Detect which cell encompasses the target text, then output its [X, Y] center coordinate. 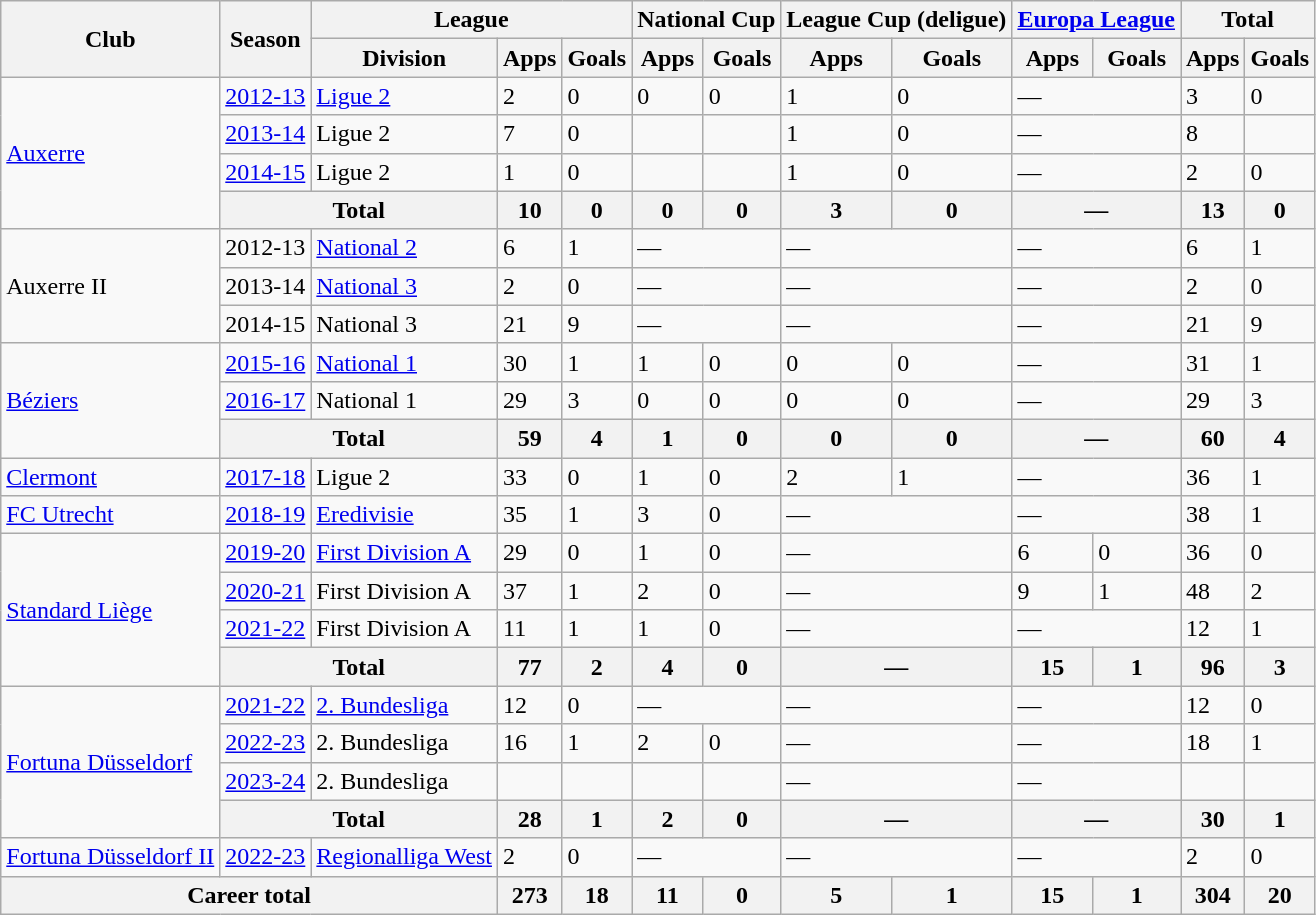
Fortuna Düsseldorf [110, 762]
National 2 [404, 248]
2020-21 [266, 591]
77 [529, 667]
13 [1212, 210]
8 [1212, 134]
28 [529, 819]
304 [1212, 895]
273 [529, 895]
16 [529, 743]
31 [1212, 362]
Auxerre [110, 153]
Europa League [1096, 20]
10 [529, 210]
Fortuna Düsseldorf II [110, 857]
2023-24 [266, 781]
2015-16 [266, 362]
Career total [250, 895]
Division [404, 58]
48 [1212, 591]
2017-18 [266, 477]
FC Utrecht [110, 515]
Regionalliga West [404, 857]
Season [266, 39]
5 [836, 895]
National Cup [706, 20]
59 [529, 438]
League Cup (deligue) [896, 20]
38 [1212, 515]
Clermont [110, 477]
2019-20 [266, 553]
Béziers [110, 400]
7 [529, 134]
33 [529, 477]
Standard Liège [110, 610]
2018-19 [266, 515]
Club [110, 39]
35 [529, 515]
League [472, 20]
2016-17 [266, 400]
60 [1212, 438]
96 [1212, 667]
Eredivisie [404, 515]
Auxerre II [110, 286]
37 [529, 591]
20 [1280, 895]
